Pinpoint the cell where the given text exists, returning its (X, Y) midpoint coordinate. 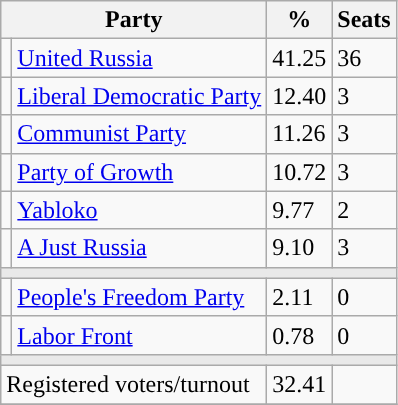
Yabloko (140, 210)
Labor Front (140, 335)
32.41 (300, 384)
9.10 (300, 248)
36 (364, 58)
Party (134, 20)
2 (364, 210)
United Russia (140, 58)
9.77 (300, 210)
41.25 (300, 58)
12.40 (300, 96)
0.78 (300, 335)
2.11 (300, 297)
Liberal Democratic Party (140, 96)
% (300, 20)
11.26 (300, 134)
Registered voters/turnout (134, 384)
Communist Party (140, 134)
Party of Growth (140, 172)
A Just Russia (140, 248)
10.72 (300, 172)
Seats (364, 20)
People's Freedom Party (140, 297)
